For the text-containing cell, return its midpoint in [x, y] coordinate format. 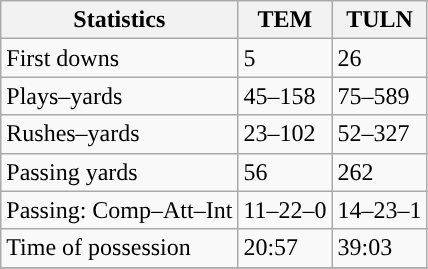
5 [285, 58]
Statistics [120, 20]
23–102 [285, 134]
14–23–1 [380, 210]
Passing yards [120, 172]
Time of possession [120, 248]
262 [380, 172]
11–22–0 [285, 210]
TEM [285, 20]
Passing: Comp–Att–Int [120, 210]
Rushes–yards [120, 134]
45–158 [285, 96]
39:03 [380, 248]
TULN [380, 20]
52–327 [380, 134]
56 [285, 172]
First downs [120, 58]
26 [380, 58]
Plays–yards [120, 96]
20:57 [285, 248]
75–589 [380, 96]
